Output the [X, Y] coordinate of the center of the cell containing the given text.  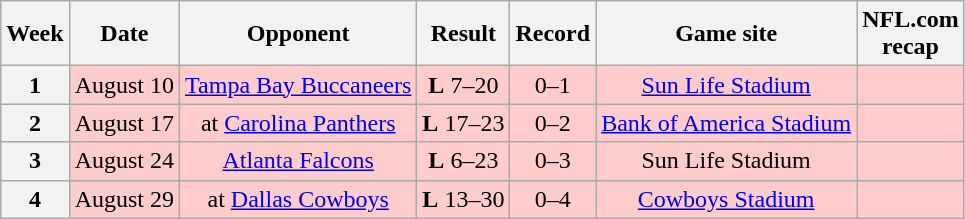
Atlanta Falcons [298, 161]
Week [35, 34]
Result [464, 34]
Game site [726, 34]
0–2 [553, 123]
L 17–23 [464, 123]
Bank of America Stadium [726, 123]
0–3 [553, 161]
4 [35, 199]
at Carolina Panthers [298, 123]
Record [553, 34]
Tampa Bay Buccaneers [298, 85]
August 24 [124, 161]
August 29 [124, 199]
L 7–20 [464, 85]
Date [124, 34]
Opponent [298, 34]
L 13–30 [464, 199]
1 [35, 85]
Cowboys Stadium [726, 199]
0–4 [553, 199]
3 [35, 161]
NFL.comrecap [911, 34]
L 6–23 [464, 161]
2 [35, 123]
at Dallas Cowboys [298, 199]
August 17 [124, 123]
0–1 [553, 85]
August 10 [124, 85]
